From the cell containing the given text, extract its center point as (x, y) coordinate. 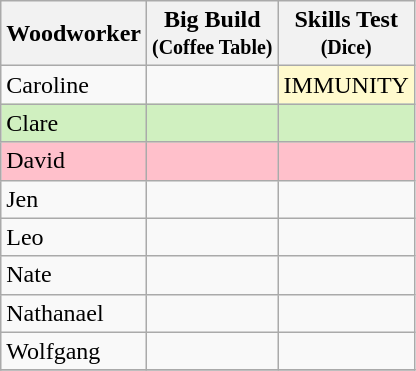
Clare (74, 123)
Leo (74, 237)
Woodworker (74, 34)
Jen (74, 199)
IMMUNITY (346, 85)
Big Build(Coffee Table) (212, 34)
Wolfgang (74, 351)
Nathanael (74, 313)
Skills Test(Dice) (346, 34)
Nate (74, 275)
Caroline (74, 85)
David (74, 161)
